Capture the cell that displays the provided text and extract its (X, Y) central coordinate. 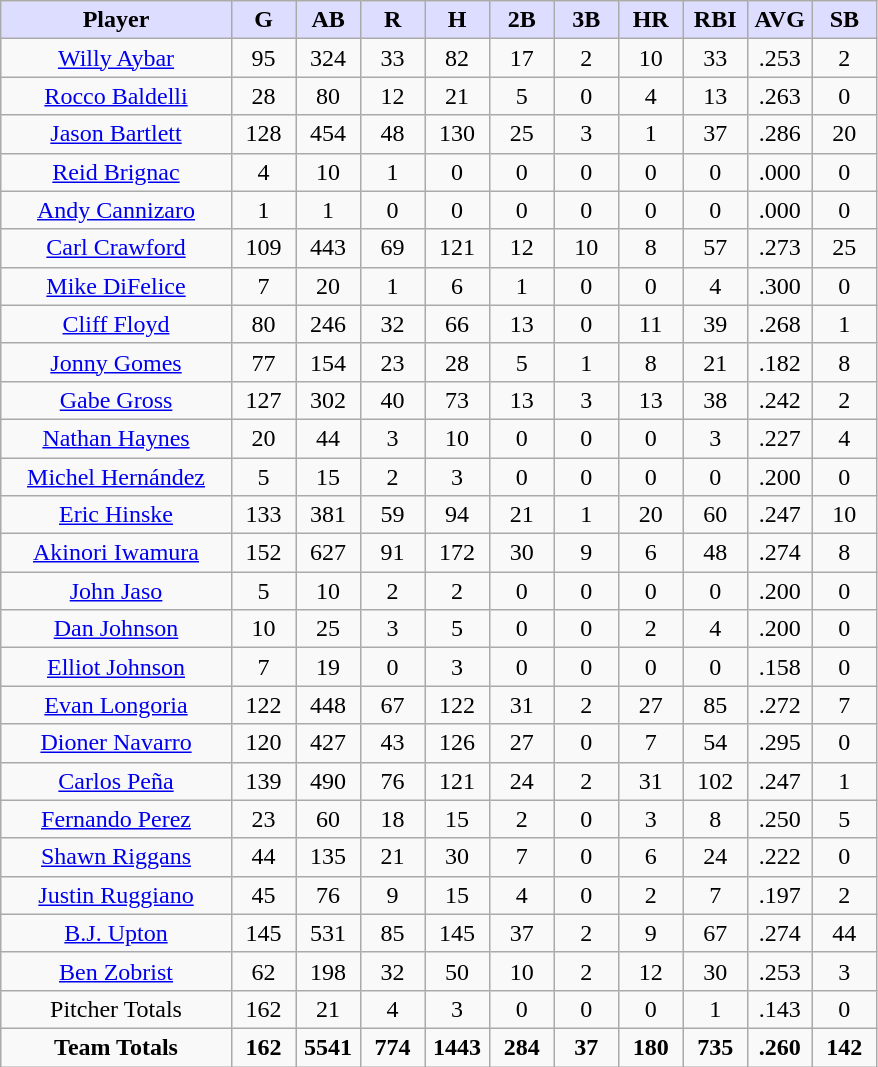
443 (328, 248)
18 (392, 819)
HR (650, 20)
.197 (780, 895)
284 (522, 1047)
198 (328, 971)
128 (264, 134)
50 (458, 971)
Carlos Peña (116, 781)
139 (264, 781)
82 (458, 58)
AB (328, 20)
.158 (780, 667)
94 (458, 515)
.286 (780, 134)
Willy Aybar (116, 58)
R (392, 20)
774 (392, 1047)
Rocco Baldelli (116, 96)
102 (716, 781)
152 (264, 553)
11 (650, 324)
Ben Zobrist (116, 971)
54 (716, 743)
.295 (780, 743)
Player (116, 20)
448 (328, 705)
Elliot Johnson (116, 667)
490 (328, 781)
John Jaso (116, 591)
Eric Hinske (116, 515)
.273 (780, 248)
531 (328, 933)
135 (328, 857)
Shawn Riggans (116, 857)
.250 (780, 819)
17 (522, 58)
66 (458, 324)
19 (328, 667)
.268 (780, 324)
154 (328, 362)
73 (458, 400)
109 (264, 248)
Nathan Haynes (116, 438)
Justin Ruggiano (116, 895)
77 (264, 362)
B.J. Upton (116, 933)
91 (392, 553)
.227 (780, 438)
.143 (780, 1009)
Michel Hernández (116, 477)
43 (392, 743)
627 (328, 553)
324 (328, 58)
38 (716, 400)
69 (392, 248)
.272 (780, 705)
Mike DiFelice (116, 286)
180 (650, 1047)
454 (328, 134)
3B (586, 20)
39 (716, 324)
SB (844, 20)
5541 (328, 1047)
302 (328, 400)
.242 (780, 400)
RBI (716, 20)
Carl Crawford (116, 248)
130 (458, 134)
57 (716, 248)
Dan Johnson (116, 629)
2B (522, 20)
120 (264, 743)
Evan Longoria (116, 705)
1443 (458, 1047)
Gabe Gross (116, 400)
126 (458, 743)
62 (264, 971)
142 (844, 1047)
H (458, 20)
Akinori Iwamura (116, 553)
G (264, 20)
246 (328, 324)
Dioner Navarro (116, 743)
Pitcher Totals (116, 1009)
.222 (780, 857)
427 (328, 743)
172 (458, 553)
133 (264, 515)
59 (392, 515)
.260 (780, 1047)
45 (264, 895)
Reid Brignac (116, 172)
Fernando Perez (116, 819)
Cliff Floyd (116, 324)
Andy Cannizaro (116, 210)
.263 (780, 96)
40 (392, 400)
AVG (780, 20)
.300 (780, 286)
95 (264, 58)
Jonny Gomes (116, 362)
381 (328, 515)
Jason Bartlett (116, 134)
Team Totals (116, 1047)
127 (264, 400)
.182 (780, 362)
735 (716, 1047)
